Extract the [x, y] coordinate from the center of the cell holding the provided text.  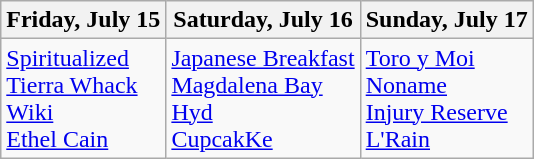
Friday, July 15 [84, 20]
Sunday, July 17 [446, 20]
SpiritualizedTierra WhackWikiEthel Cain [84, 98]
Japanese BreakfastMagdalena BayHydCupcakKe [263, 98]
Toro y MoiNonameInjury ReserveL'Rain [446, 98]
Saturday, July 16 [263, 20]
